Extract the [x, y] coordinate from the center of the cell holding the provided text.  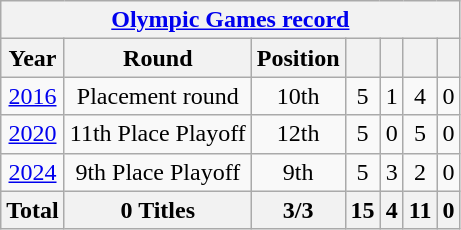
10th [298, 96]
Total [33, 210]
2 [420, 172]
9th [298, 172]
3 [392, 172]
3/3 [298, 210]
2024 [33, 172]
11th Place Playoff [158, 134]
9th Place Playoff [158, 172]
2020 [33, 134]
1 [392, 96]
Year [33, 58]
2016 [33, 96]
Placement round [158, 96]
12th [298, 134]
Olympic Games record [230, 20]
Position [298, 58]
0 Titles [158, 210]
15 [362, 210]
Round [158, 58]
11 [420, 210]
